Extract the [X, Y] coordinate from the center of the cell holding the provided text.  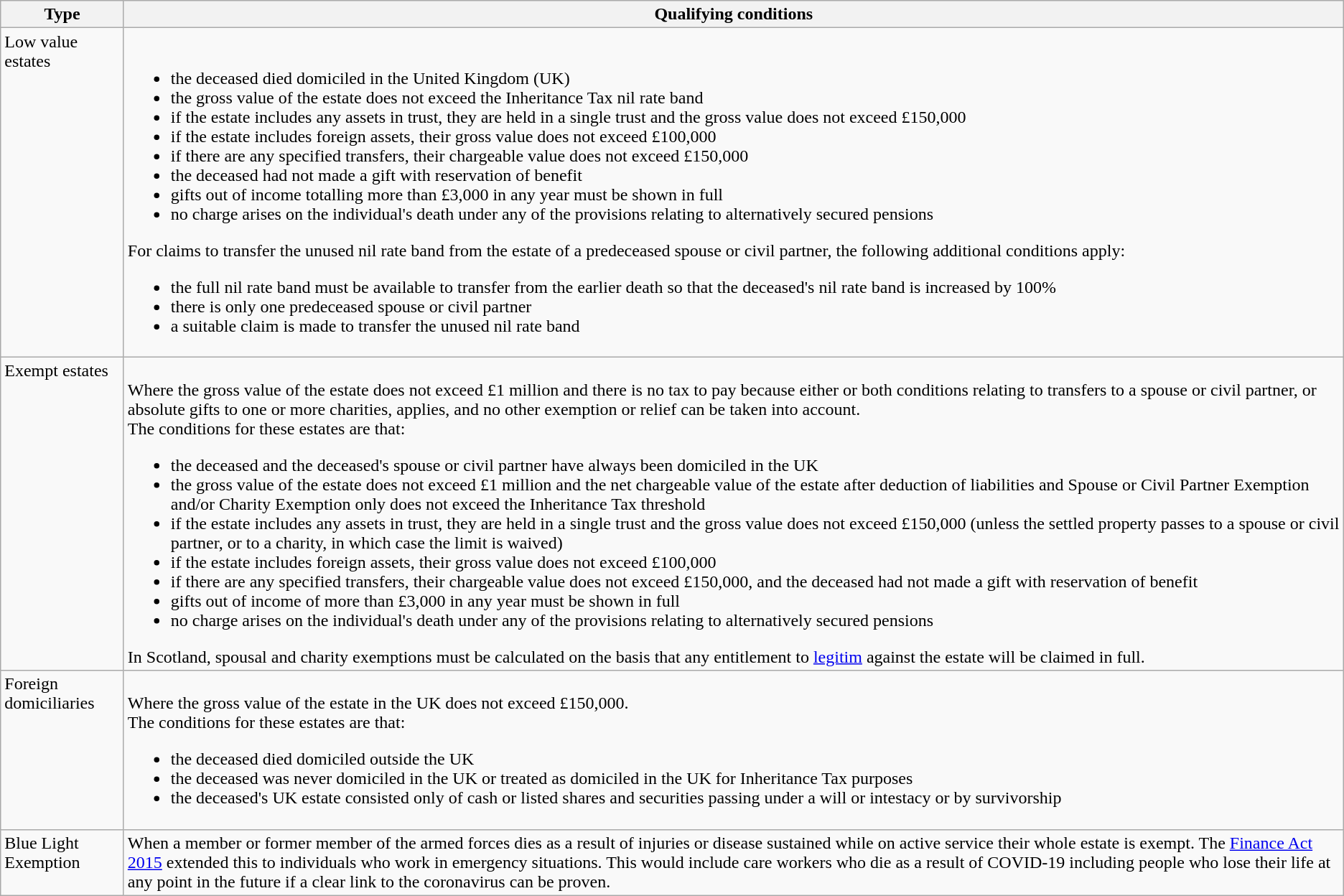
Type [62, 14]
Blue Light Exemption [62, 862]
Foreign domiciliaries [62, 750]
Exempt estates [62, 514]
Qualifying conditions [734, 14]
Low value estates [62, 192]
